Scan for the cell matching the given text and deliver its [x, y] coordinate at center. 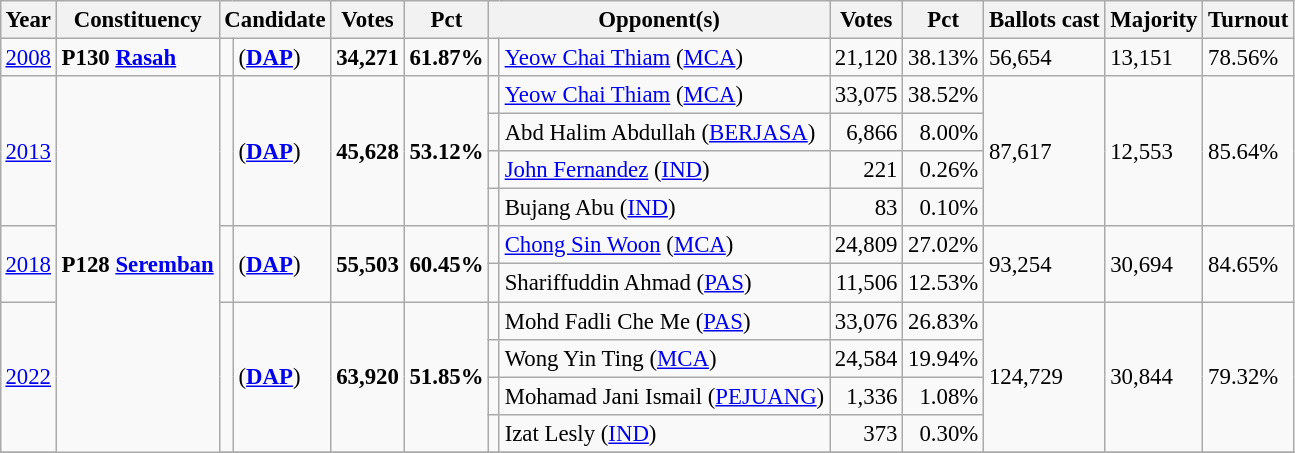
11,506 [866, 283]
Shariffuddin Ahmad (PAS) [664, 283]
2008 [28, 57]
60.45% [446, 264]
2018 [28, 264]
85.64% [1248, 151]
53.12% [446, 151]
56,654 [1044, 57]
19.94% [944, 358]
Majority [1154, 20]
38.13% [944, 57]
33,075 [866, 95]
27.02% [944, 245]
34,271 [368, 57]
26.83% [944, 321]
221 [866, 170]
Turnout [1248, 20]
33,076 [866, 321]
373 [866, 433]
61.87% [446, 57]
30,694 [1154, 264]
Wong Yin Ting (MCA) [664, 358]
2022 [28, 377]
Opponent(s) [660, 20]
Candidate [275, 20]
55,503 [368, 264]
24,584 [866, 358]
1.08% [944, 396]
Mohamad Jani Ismail (PEJUANG) [664, 396]
P128 Seremban [138, 264]
13,151 [1154, 57]
2013 [28, 151]
Year [28, 20]
12,553 [1154, 151]
12.53% [944, 283]
83 [866, 208]
30,844 [1154, 377]
79.32% [1248, 377]
63,920 [368, 377]
Mohd Fadli Che Me (PAS) [664, 321]
38.52% [944, 95]
0.10% [944, 208]
124,729 [1044, 377]
8.00% [944, 133]
1,336 [866, 396]
Abd Halim Abdullah (BERJASA) [664, 133]
0.30% [944, 433]
45,628 [368, 151]
21,120 [866, 57]
John Fernandez (IND) [664, 170]
Izat Lesly (IND) [664, 433]
93,254 [1044, 264]
51.85% [446, 377]
Constituency [138, 20]
Bujang Abu (IND) [664, 208]
Ballots cast [1044, 20]
0.26% [944, 170]
24,809 [866, 245]
87,617 [1044, 151]
6,866 [866, 133]
84.65% [1248, 264]
Chong Sin Woon (MCA) [664, 245]
78.56% [1248, 57]
P130 Rasah [138, 57]
